Provide the [X, Y] coordinate of the cell's center where the given text is located.  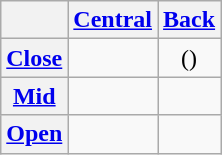
Central [113, 20]
Back [190, 20]
Open [34, 134]
() [190, 58]
Close [34, 58]
Mid [34, 96]
